From the cell containing the given text, extract its center point as (x, y) coordinate. 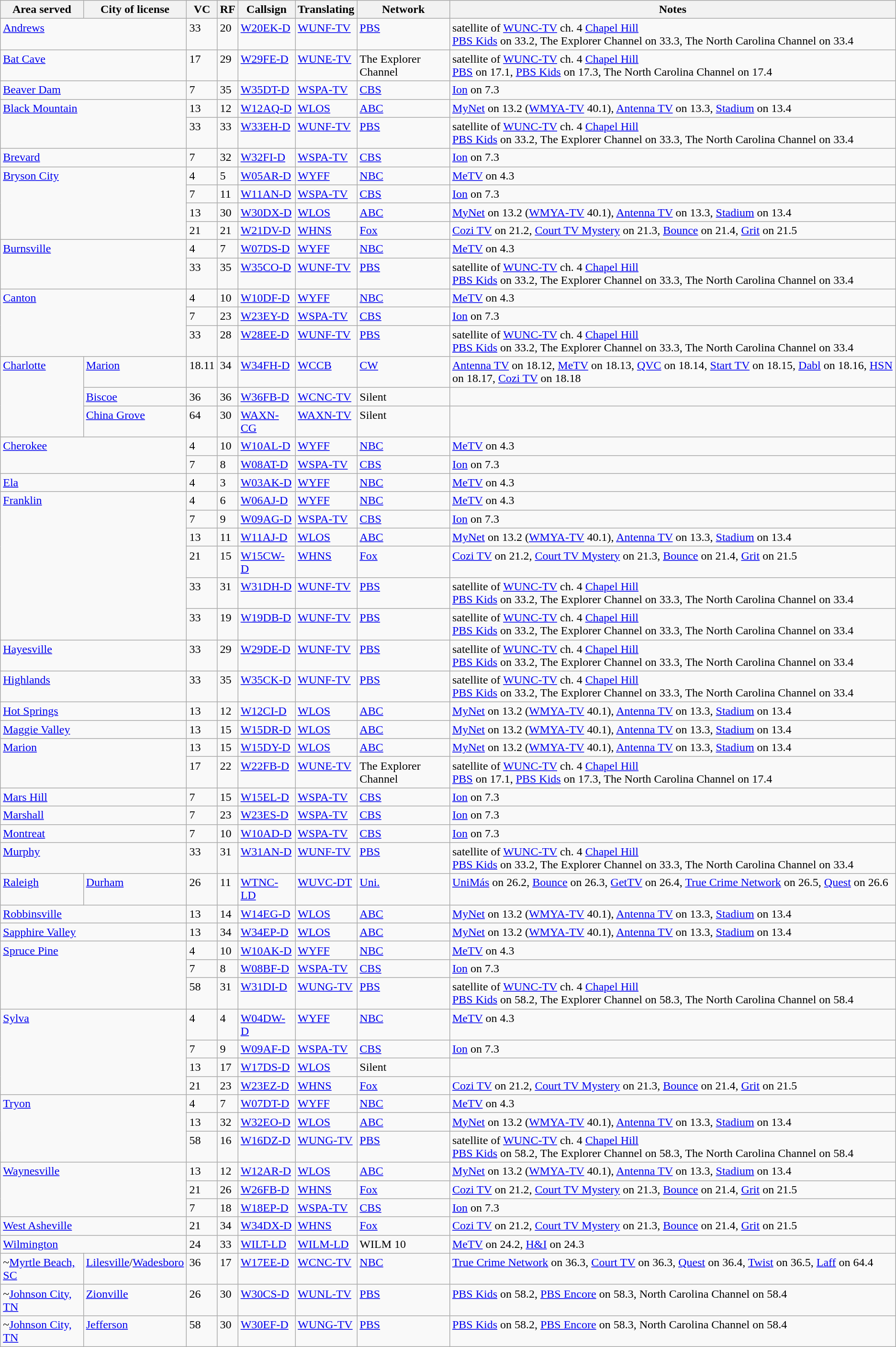
WCCB (326, 372)
16 (228, 1147)
W15CW-D (266, 562)
W22FB-D (266, 773)
5 (228, 176)
China Grove (135, 421)
W23ES-D (266, 815)
W26FB-D (266, 1190)
W35CO-D (266, 273)
W08AT-D (266, 464)
64 (202, 421)
3 (228, 483)
Burnsville (94, 264)
W10DF-D (266, 298)
Tryon (94, 1129)
W07DS-D (266, 248)
Durham (135, 889)
Charlotte (42, 397)
W08BF-D (266, 968)
Robbinsville (94, 914)
W34DX-D (266, 1226)
VC (202, 10)
W32FI-D (266, 157)
Network (403, 10)
Callsign (266, 10)
Antenna TV on 18.12, MeTV on 18.13, QVC on 18.14, Start TV on 18.15, Dabl on 18.16, HSN on 18.17, Cozi TV on 18.18 (672, 372)
Notes (672, 10)
W05AR-D (266, 176)
W09AF-D (266, 1049)
Maggie Valley (94, 730)
W31DI-D (266, 993)
W33EH-D (266, 133)
Ela (94, 483)
Hayesville (94, 655)
Uni. (403, 889)
W18EP-D (266, 1208)
W09AG-D (266, 519)
MeTV on 24.2, H&I on 24.3 (672, 1244)
Cherokee (94, 455)
W14EG-D (266, 914)
Highlands (94, 686)
Brevard (94, 157)
WTNC-LD (266, 889)
W36FB-D (266, 397)
Lilesville/Wadesboro (135, 1268)
W34EP-D (266, 932)
W28EE-D (266, 341)
Biscoe (135, 397)
West Asheville (94, 1226)
W11AJ-D (266, 537)
W21DV-D (266, 230)
W23EZ-D (266, 1086)
W29DE-D (266, 655)
W12AR-D (266, 1171)
24 (202, 1244)
W03AK-D (266, 483)
W30CS-D (266, 1300)
WUVC-DT (326, 889)
WILM 10 (403, 1244)
W06AJ-D (266, 501)
WAXN-TV (326, 421)
19 (228, 624)
28 (228, 341)
Marshall (94, 815)
Sapphire Valley (94, 932)
Wilmington (94, 1244)
CW (403, 372)
Raleigh (42, 889)
City of license (135, 10)
Translating (326, 10)
W32EO-D (266, 1122)
W35DT-D (266, 90)
W31DH-D (266, 593)
W23EY-D (266, 316)
W04DW-D (266, 1024)
Andrews (94, 34)
Spruce Pine (94, 975)
Waynesville (94, 1190)
Mars Hill (94, 797)
W20EK-D (266, 34)
Franklin (94, 566)
Jefferson (135, 1331)
W17DS-D (266, 1067)
W30EF-D (266, 1331)
Beaver Dam (94, 90)
WILT-LD (266, 1244)
W10AL-D (266, 446)
22 (228, 773)
WILM-LD (326, 1244)
W29FE-D (266, 65)
True Crime Network on 36.3, Court TV on 36.3, Quest on 36.4, Twist on 36.5, Laff on 64.4 (672, 1268)
W16DZ-D (266, 1147)
14 (228, 914)
6 (228, 501)
Bryson City (94, 203)
RF (228, 10)
W15EL-D (266, 797)
W15DR-D (266, 730)
W07DT-D (266, 1104)
~Myrtle Beach, SC (42, 1268)
WUNL-TV (326, 1300)
Sylva (94, 1052)
UniMás on 26.2, Bounce on 26.3, GetTV on 26.4, True Crime Network on 26.5, Quest on 26.6 (672, 889)
WAXN-CG (266, 421)
Bat Cave (94, 65)
Montreat (94, 833)
Black Mountain (94, 123)
W15DY-D (266, 748)
W10AD-D (266, 833)
W35CK-D (266, 686)
18.11 (202, 372)
W34FH-D (266, 372)
W17EE-D (266, 1268)
W19DB-D (266, 624)
W30DX-D (266, 212)
Area served (42, 10)
W12CI-D (266, 711)
W10AK-D (266, 950)
W11AN-D (266, 194)
Canton (94, 323)
W12AQ-D (266, 108)
Hot Springs (94, 711)
18 (228, 1208)
20 (228, 34)
W31AN-D (266, 858)
Murphy (94, 858)
Zionville (135, 1300)
